Provide the [x, y] coordinate of the cell's center where the given text is located.  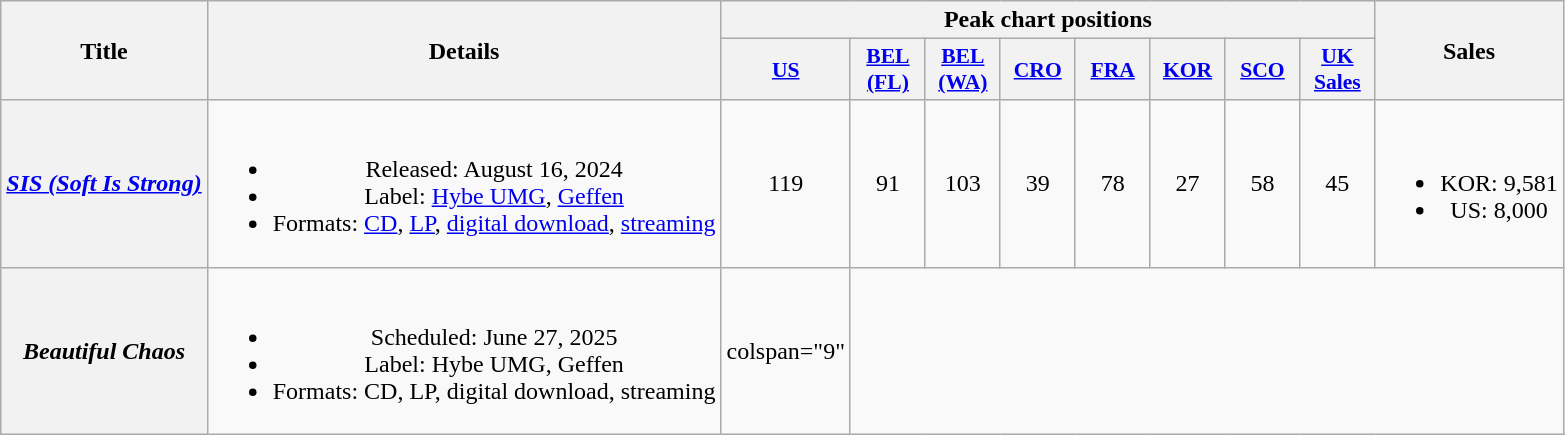
KOR: 9,581US: 8,000 [1469, 184]
Title [104, 50]
UKSales [1338, 70]
39 [1038, 184]
103 [962, 184]
27 [1188, 184]
78 [1112, 184]
119 [786, 184]
Details [464, 50]
58 [1262, 184]
SIS (Soft Is Strong) [104, 184]
KOR [1188, 70]
Peak chart positions [1048, 20]
FRA [1112, 70]
Beautiful Chaos [104, 350]
Sales [1469, 50]
colspan="9" [786, 350]
Scheduled: June 27, 2025Label: Hybe UMG, GeffenFormats: CD, LP, digital download, streaming [464, 350]
SCO [1262, 70]
BEL(FL) [888, 70]
91 [888, 184]
US [786, 70]
CRO [1038, 70]
Released: August 16, 2024Label: Hybe UMG, GeffenFormats: CD, LP, digital download, streaming [464, 184]
BEL(WA) [962, 70]
45 [1338, 184]
